Locate the cell with the specified text and output its [X, Y] center coordinate. 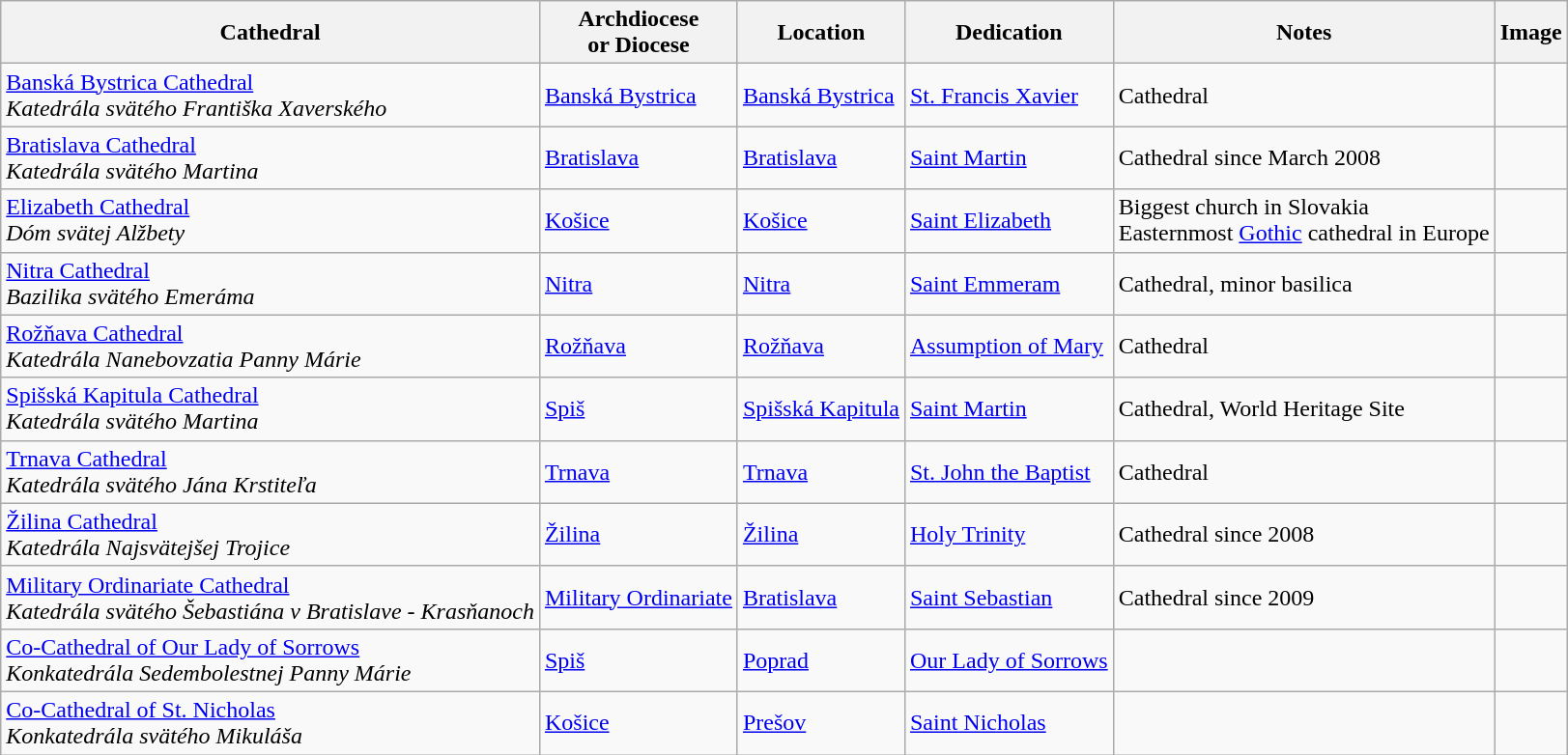
Holy Trinity [1009, 535]
Biggest church in SlovakiaEasternmost Gothic cathedral in Europe [1304, 220]
Military Ordinariate CathedralKatedrála svätého Šebastiána v Bratislave - Krasňanoch [271, 597]
Notes [1304, 33]
Cathedral since March 2008 [1304, 158]
Banská Bystrica CathedralKatedrála svätého Františka Xaverského [271, 95]
Cathedral, minor basilica [1304, 284]
Cathedral since 2008 [1304, 535]
Location [821, 33]
Co-Cathedral of Our Lady of SorrowsKonkatedrála Sedembolestnej Panny Márie [271, 660]
Trnava CathedralKatedrála svätého Jána Krstiteľa [271, 471]
Saint Emmeram [1009, 284]
Saint Elizabeth [1009, 220]
Poprad [821, 660]
Spišská Kapitula [821, 409]
Military Ordinariate [638, 597]
Nitra CathedralBazilika svätého Emeráma [271, 284]
Assumption of Mary [1009, 346]
St. John the Baptist [1009, 471]
Spišská Kapitula CathedralKatedrála svätého Martina [271, 409]
Elizabeth CathedralDóm svätej Alžbety [271, 220]
Dedication [1009, 33]
Prešov [821, 722]
Co-Cathedral of St. NicholasKonkatedrála svätého Mikuláša [271, 722]
Image [1530, 33]
Cathedral, World Heritage Site [1304, 409]
Cathedral since 2009 [1304, 597]
Saint Sebastian [1009, 597]
Rožňava CathedralKatedrála Nanebovzatia Panny Márie [271, 346]
Our Lady of Sorrows [1009, 660]
Saint Nicholas [1009, 722]
Archdioceseor Diocese [638, 33]
St. Francis Xavier [1009, 95]
Bratislava CathedralKatedrála svätého Martina [271, 158]
Žilina CathedralKatedrála Najsvätejšej Trojice [271, 535]
